Return the (X, Y) coordinate for the center point of the cell that contains the specified text.  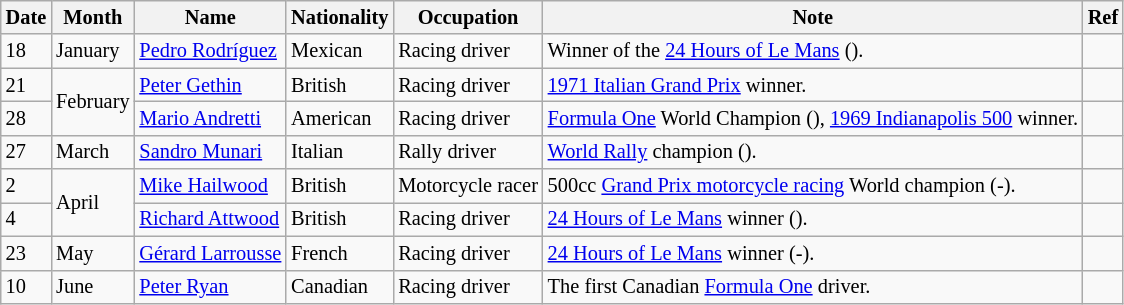
Formula One World Champion (), 1969 Indianapolis 500 winner. (813, 118)
Peter Gethin (210, 85)
Date (26, 17)
4 (26, 219)
May (92, 253)
24 Hours of Le Mans winner (-). (813, 253)
Rally driver (468, 152)
January (92, 51)
500cc Grand Prix motorcycle racing World champion (-). (813, 186)
18 (26, 51)
Occupation (468, 17)
Nationality (340, 17)
Canadian (340, 287)
Gérard Larrousse (210, 253)
1971 Italian Grand Prix winner. (813, 85)
The first Canadian Formula One driver. (813, 287)
10 (26, 287)
2 (26, 186)
March (92, 152)
Month (92, 17)
Mario Andretti (210, 118)
June (92, 287)
28 (26, 118)
April (92, 202)
Peter Ryan (210, 287)
Italian (340, 152)
Mexican (340, 51)
Winner of the 24 Hours of Le Mans (). (813, 51)
February (92, 102)
Sandro Munari (210, 152)
Mike Hailwood (210, 186)
24 Hours of Le Mans winner (). (813, 219)
Note (813, 17)
American (340, 118)
Pedro Rodríguez (210, 51)
21 (26, 85)
World Rally champion (). (813, 152)
27 (26, 152)
Name (210, 17)
French (340, 253)
Ref (1103, 17)
Motorcycle racer (468, 186)
Richard Attwood (210, 219)
23 (26, 253)
